Identify which cell holds the provided text, then report its (X, Y) central coordinate. 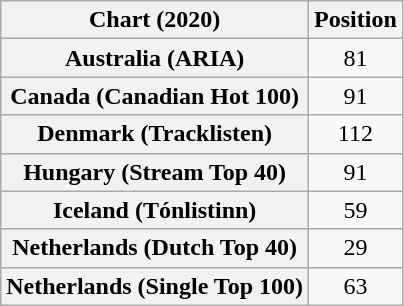
63 (356, 286)
Chart (2020) (155, 20)
Hungary (Stream Top 40) (155, 172)
Iceland (Tónlistinn) (155, 210)
Netherlands (Single Top 100) (155, 286)
Netherlands (Dutch Top 40) (155, 248)
Position (356, 20)
Canada (Canadian Hot 100) (155, 96)
29 (356, 248)
81 (356, 58)
112 (356, 134)
59 (356, 210)
Denmark (Tracklisten) (155, 134)
Australia (ARIA) (155, 58)
